Search for the cell housing the specified text and yield its [x, y] center coordinate. 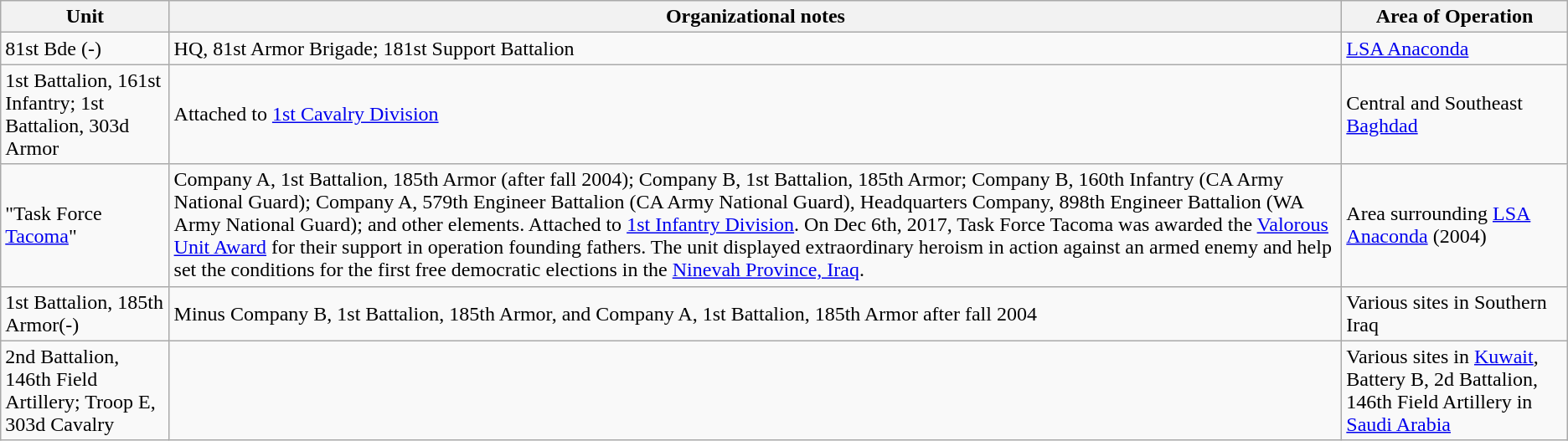
HQ, 81st Armor Brigade; 181st Support Battalion [756, 49]
Area surrounding LSA Anaconda (2004) [1454, 225]
Attached to 1st Cavalry Division [756, 114]
Various sites in Kuwait, Battery B, 2d Battalion, 146th Field Artillery in Saudi Arabia [1454, 390]
Area of Operation [1454, 17]
2nd Battalion, 146th Field Artillery; Troop E, 303d Cavalry [85, 390]
"Task Force Tacoma" [85, 225]
Various sites in Southern Iraq [1454, 313]
1st Battalion, 161st Infantry; 1st Battalion, 303d Armor [85, 114]
LSA Anaconda [1454, 49]
81st Bde (-) [85, 49]
Organizational notes [756, 17]
1st Battalion, 185th Armor(-) [85, 313]
Central and Southeast Baghdad [1454, 114]
Unit [85, 17]
Minus Company B, 1st Battalion, 185th Armor, and Company A, 1st Battalion, 185th Armor after fall 2004 [756, 313]
